From the cell containing the given text, extract its center point as (x, y) coordinate. 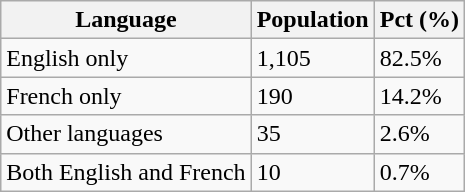
Population (312, 20)
1,105 (312, 58)
French only (126, 96)
0.7% (419, 172)
English only (126, 58)
Both English and French (126, 172)
Other languages (126, 134)
35 (312, 134)
82.5% (419, 58)
190 (312, 96)
Pct (%) (419, 20)
14.2% (419, 96)
2.6% (419, 134)
Language (126, 20)
10 (312, 172)
